Provide the (X, Y) coordinate of the cell's center where the given text is located.  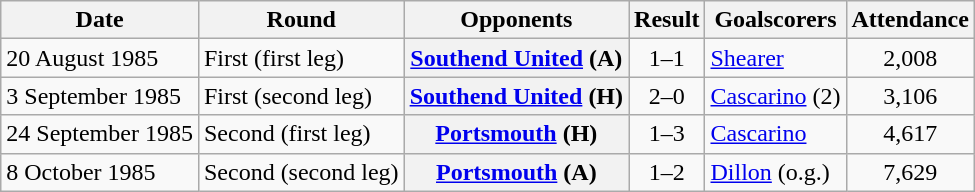
4,617 (910, 134)
Cascarino (2) (776, 96)
1–1 (667, 58)
Second (second leg) (301, 172)
2–0 (667, 96)
Opponents (516, 20)
Attendance (910, 20)
Portsmouth (H) (516, 134)
24 September 1985 (100, 134)
Round (301, 20)
Date (100, 20)
Portsmouth (A) (516, 172)
First (first leg) (301, 58)
1–2 (667, 172)
Dillon (o.g.) (776, 172)
Result (667, 20)
1–3 (667, 134)
3 September 1985 (100, 96)
20 August 1985 (100, 58)
Goalscorers (776, 20)
Cascarino (776, 134)
Southend United (A) (516, 58)
7,629 (910, 172)
2,008 (910, 58)
Southend United (H) (516, 96)
3,106 (910, 96)
Shearer (776, 58)
8 October 1985 (100, 172)
Second (first leg) (301, 134)
First (second leg) (301, 96)
